Capture the cell that displays the provided text and extract its (x, y) central coordinate. 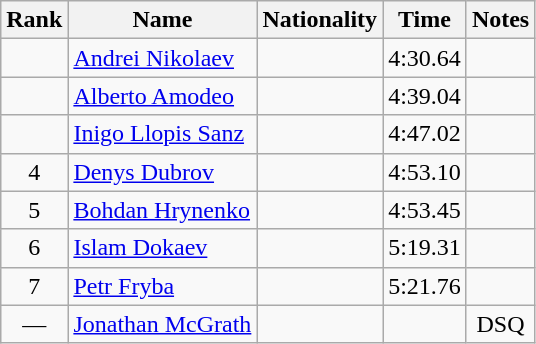
Andrei Nikolaev (162, 58)
4:30.64 (425, 58)
Petr Fryba (162, 286)
4:53.45 (425, 210)
4:39.04 (425, 96)
Bohdan Hrynenko (162, 210)
— (34, 324)
5:21.76 (425, 286)
Jonathan McGrath (162, 324)
5 (34, 210)
Alberto Amodeo (162, 96)
5:19.31 (425, 248)
Inigo Llopis Sanz (162, 134)
Islam Dokaev (162, 248)
Time (425, 20)
Notes (500, 20)
Denys Dubrov (162, 172)
Rank (34, 20)
6 (34, 248)
7 (34, 286)
4:53.10 (425, 172)
4:47.02 (425, 134)
Nationality (320, 20)
Name (162, 20)
4 (34, 172)
DSQ (500, 324)
